Return the [X, Y] coordinate for the center point of the cell that contains the specified text.  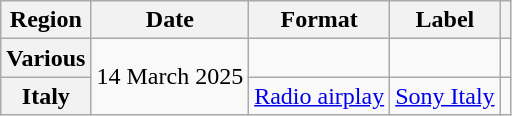
Format [320, 20]
Radio airplay [320, 96]
Various [46, 58]
Label [445, 20]
Region [46, 20]
Sony Italy [445, 96]
Italy [46, 96]
14 March 2025 [170, 77]
Date [170, 20]
